Determine the [x, y] coordinate at the center of the cell enclosing the given text.  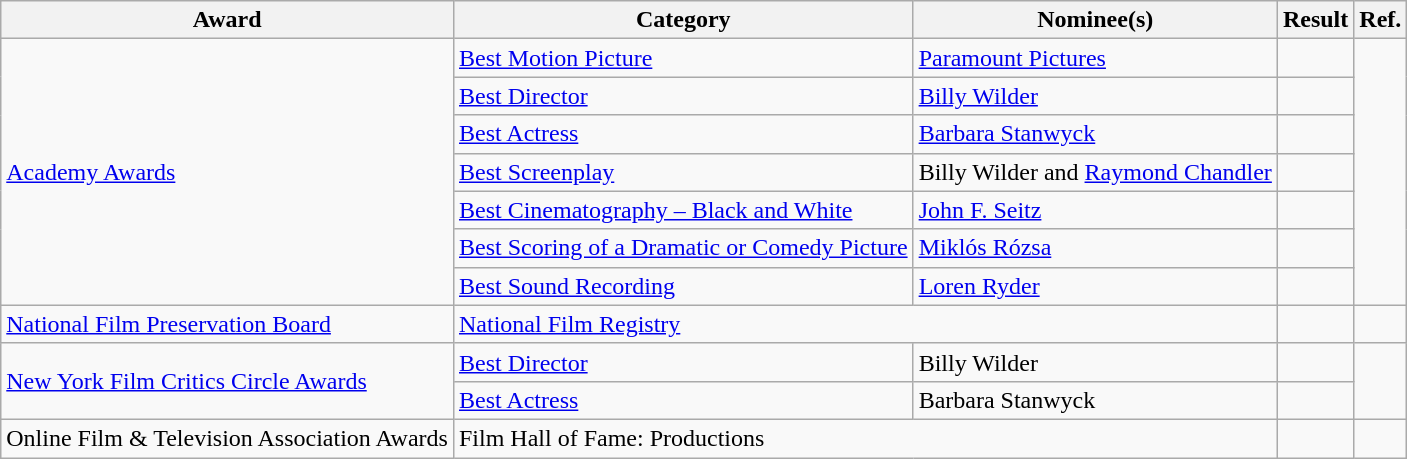
Best Scoring of a Dramatic or Comedy Picture [683, 248]
Nominee(s) [1095, 20]
Billy Wilder and Raymond Chandler [1095, 172]
Best Sound Recording [683, 286]
Loren Ryder [1095, 286]
Paramount Pictures [1095, 58]
New York Film Critics Circle Awards [228, 381]
Category [683, 20]
Film Hall of Fame: Productions [865, 438]
Miklós Rózsa [1095, 248]
National Film Preservation Board [228, 324]
Online Film & Television Association Awards [228, 438]
Result [1315, 20]
Ref. [1380, 20]
Best Cinematography – Black and White [683, 210]
Award [228, 20]
Best Motion Picture [683, 58]
National Film Registry [865, 324]
Best Screenplay [683, 172]
Academy Awards [228, 172]
John F. Seitz [1095, 210]
